Return the (X, Y) coordinate for the center point of the cell that contains the specified text.  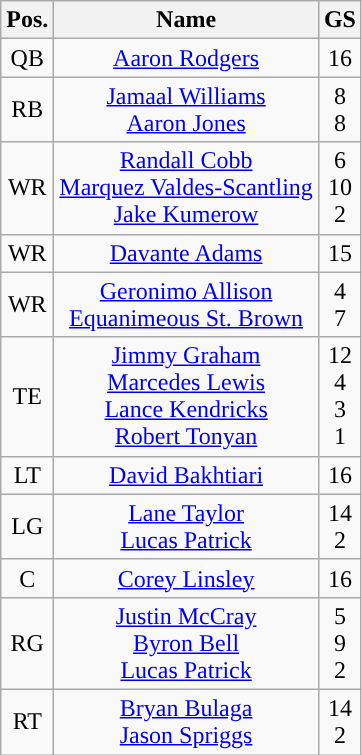
47 (340, 304)
Jimmy GrahamMarcedes LewisLance KendricksRobert Tonyan (186, 396)
QB (28, 58)
Name (186, 20)
David Bakhtiari (186, 475)
GS (340, 20)
RG (28, 643)
6102 (340, 188)
592 (340, 643)
Pos. (28, 20)
88 (340, 110)
RT (28, 722)
Davante Adams (186, 253)
15 (340, 253)
Bryan BulagaJason Spriggs (186, 722)
C (28, 578)
Jamaal WilliamsAaron Jones (186, 110)
LT (28, 475)
Randall CobbMarquez Valdes-ScantlingJake Kumerow (186, 188)
LG (28, 526)
RB (28, 110)
Aaron Rodgers (186, 58)
12431 (340, 396)
Lane TaylorLucas Patrick (186, 526)
TE (28, 396)
Justin McCrayByron BellLucas Patrick (186, 643)
Geronimo AllisonEquanimeous St. Brown (186, 304)
Corey Linsley (186, 578)
